Return the (x, y) coordinate for the center point of the cell that contains the specified text.  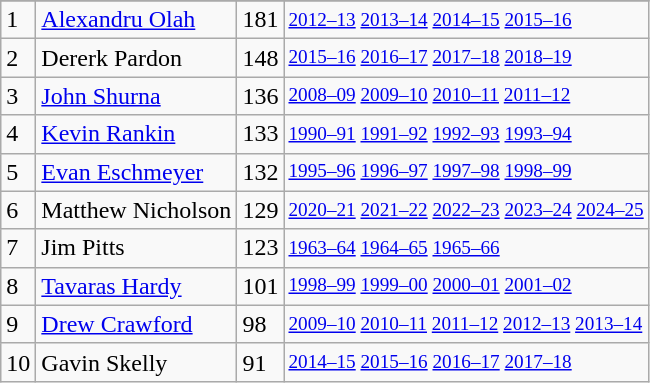
2012–13 2013–14 2014–15 2015–16 (466, 20)
2008–09 2009–10 2010–11 2011–12 (466, 96)
John Shurna (136, 96)
6 (18, 210)
2009–10 2010–11 2011–12 2012–13 2013–14 (466, 324)
181 (260, 20)
10 (18, 362)
101 (260, 286)
Jim Pitts (136, 248)
Drew Crawford (136, 324)
Kevin Rankin (136, 134)
136 (260, 96)
1998–99 1999–00 2000–01 2001–02 (466, 286)
2014–15 2015–16 2016–17 2017–18 (466, 362)
1990–91 1991–92 1992–93 1993–94 (466, 134)
Alexandru Olah (136, 20)
132 (260, 172)
2020–21 2021–22 2022–23 2023–24 2024–25 (466, 210)
Tavaras Hardy (136, 286)
Dererk Pardon (136, 58)
9 (18, 324)
148 (260, 58)
1963–64 1964–65 1965–66 (466, 248)
1 (18, 20)
129 (260, 210)
Gavin Skelly (136, 362)
1995–96 1996–97 1997–98 1998–99 (466, 172)
3 (18, 96)
Matthew Nicholson (136, 210)
123 (260, 248)
5 (18, 172)
133 (260, 134)
91 (260, 362)
2 (18, 58)
Evan Eschmeyer (136, 172)
8 (18, 286)
7 (18, 248)
2015–16 2016–17 2017–18 2018–19 (466, 58)
4 (18, 134)
98 (260, 324)
